Detect which cell encompasses the target text, then output its (x, y) center coordinate. 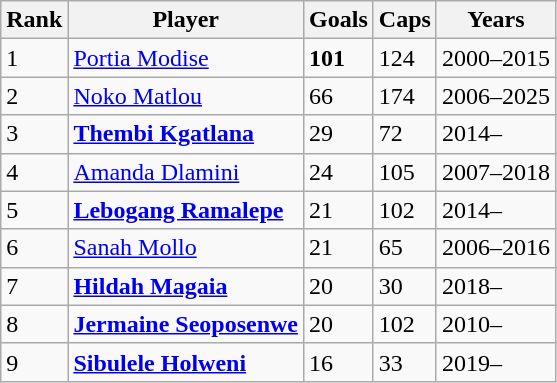
174 (404, 96)
Lebogang Ramalepe (186, 210)
24 (339, 172)
Player (186, 20)
2018– (496, 286)
9 (34, 362)
Hildah Magaia (186, 286)
8 (34, 324)
Years (496, 20)
Noko Matlou (186, 96)
101 (339, 58)
3 (34, 134)
2000–2015 (496, 58)
1 (34, 58)
65 (404, 248)
Jermaine Seoposenwe (186, 324)
16 (339, 362)
2 (34, 96)
30 (404, 286)
Amanda Dlamini (186, 172)
Thembi Kgatlana (186, 134)
5 (34, 210)
Portia Modise (186, 58)
Goals (339, 20)
7 (34, 286)
2006–2025 (496, 96)
Caps (404, 20)
6 (34, 248)
2010– (496, 324)
72 (404, 134)
29 (339, 134)
2007–2018 (496, 172)
105 (404, 172)
Sibulele Holweni (186, 362)
Rank (34, 20)
33 (404, 362)
4 (34, 172)
Sanah Mollo (186, 248)
2006–2016 (496, 248)
2019– (496, 362)
124 (404, 58)
66 (339, 96)
